Detect which cell encompasses the target text, then output its [x, y] center coordinate. 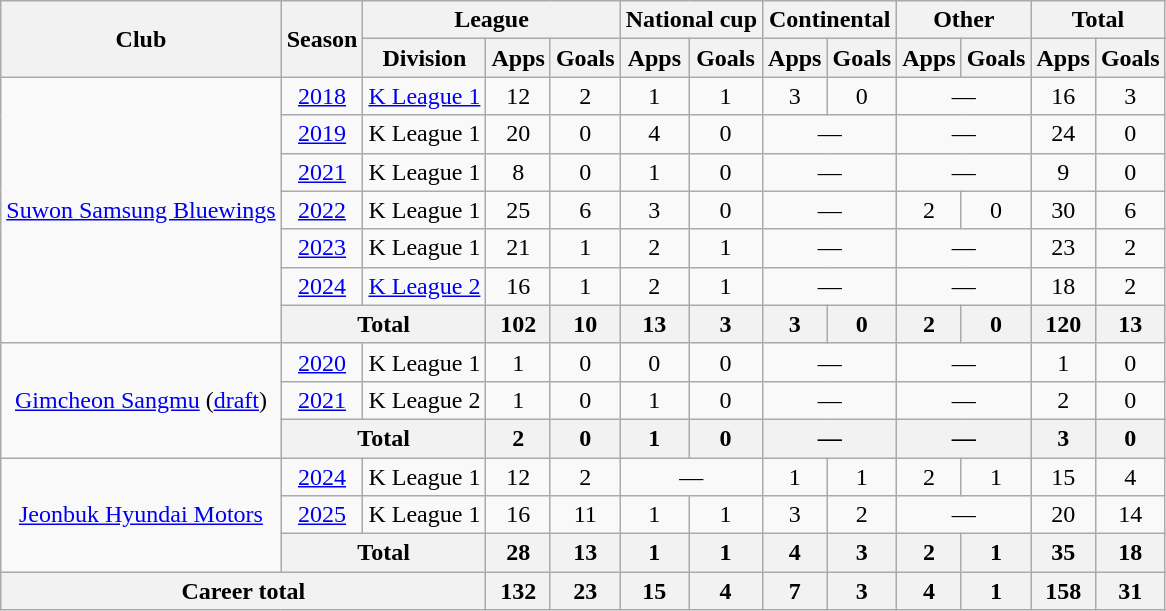
Suwon Samsung Bluewings [141, 210]
National cup [691, 20]
League [492, 20]
2025 [322, 515]
21 [518, 248]
14 [1130, 515]
8 [518, 172]
132 [518, 591]
Other [964, 20]
9 [1063, 172]
158 [1063, 591]
11 [585, 515]
Continental [830, 20]
28 [518, 553]
2022 [322, 210]
10 [585, 324]
24 [1063, 134]
2020 [322, 362]
7 [795, 591]
30 [1063, 210]
Division [424, 58]
2019 [322, 134]
25 [518, 210]
31 [1130, 591]
Jeonbuk Hyundai Motors [141, 515]
Season [322, 39]
Club [141, 39]
Career total [244, 591]
Gimcheon Sangmu (draft) [141, 400]
2018 [322, 96]
35 [1063, 553]
120 [1063, 324]
102 [518, 324]
2023 [322, 248]
